Extract the (X, Y) coordinate from the center of the cell holding the provided text.  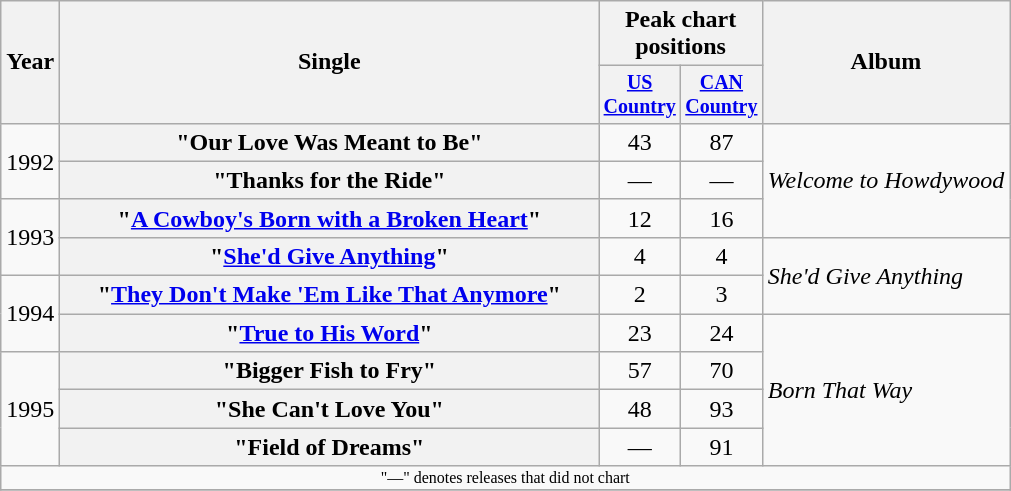
"They Don't Make 'Em Like That Anymore" (330, 295)
CAN Country (722, 94)
Born That Way (886, 390)
1995 (30, 409)
US Country (640, 94)
"Our Love Was Meant to Be" (330, 142)
"She'd Give Anything" (330, 256)
12 (640, 218)
43 (640, 142)
2 (640, 295)
1993 (30, 237)
57 (640, 371)
16 (722, 218)
1992 (30, 161)
"Field of Dreams" (330, 447)
Year (30, 62)
48 (640, 409)
"True to His Word" (330, 333)
Album (886, 62)
"A Cowboy's Born with a Broken Heart" (330, 218)
"She Can't Love You" (330, 409)
"Bigger Fish to Fry" (330, 371)
"—" denotes releases that did not chart (506, 478)
Peak chartpositions (680, 34)
3 (722, 295)
91 (722, 447)
93 (722, 409)
She'd Give Anything (886, 275)
23 (640, 333)
24 (722, 333)
87 (722, 142)
Single (330, 62)
70 (722, 371)
1994 (30, 314)
Welcome to Howdywood (886, 180)
"Thanks for the Ride" (330, 180)
